Find where the given text appears and provide that cell's center as (x, y) coordinate. 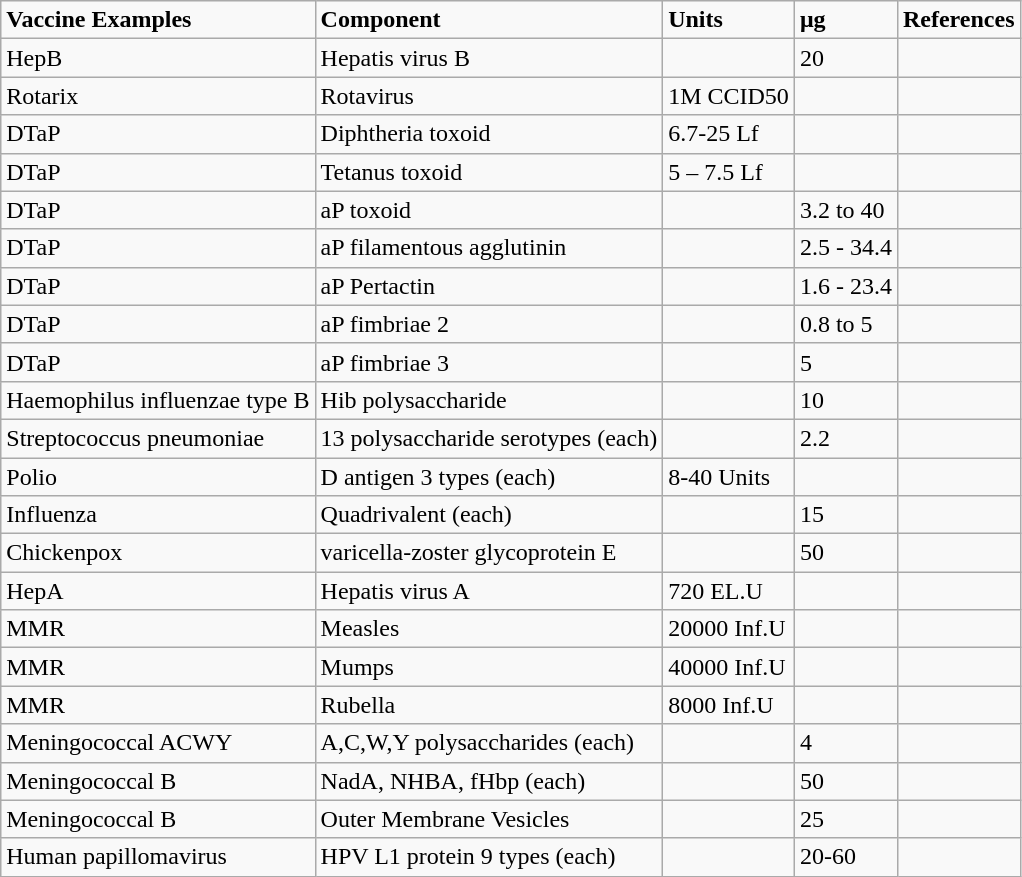
Streptococcus pneumoniae (158, 438)
1.6 - 23.4 (846, 286)
Diphtheria toxoid (489, 134)
Chickenpox (158, 553)
5 – 7.5 Lf (729, 172)
2.2 (846, 438)
8-40 Units (729, 477)
Component (489, 20)
Influenza (158, 515)
1M CCID50 (729, 96)
2.5 - 34.4 (846, 248)
varicella-zoster glycoprotein E (489, 553)
Rotarix (158, 96)
Polio (158, 477)
Tetanus toxoid (489, 172)
HepB (158, 58)
Hib polysaccharide (489, 400)
aP fimbriae 2 (489, 324)
720 EL.U (729, 591)
6.7-25 Lf (729, 134)
10 (846, 400)
Vaccine Examples (158, 20)
40000 Inf.U (729, 667)
20-60 (846, 857)
Hepatis virus B (489, 58)
13 polysaccharide serotypes (each) (489, 438)
Mumps (489, 667)
aP fimbriae 3 (489, 362)
Hepatis virus A (489, 591)
5 (846, 362)
A,C,W,Y polysaccharides (each) (489, 743)
Meningococcal ACWY (158, 743)
μg (846, 20)
Rubella (489, 705)
HepA (158, 591)
Human papillomavirus (158, 857)
Outer Membrane Vesicles (489, 819)
Units (729, 20)
HPV L1 protein 9 types (each) (489, 857)
Quadrivalent (each) (489, 515)
20000 Inf.U (729, 629)
15 (846, 515)
Rotavirus (489, 96)
aP toxoid (489, 210)
4 (846, 743)
25 (846, 819)
NadA, NHBA, fHbp (each) (489, 781)
D antigen 3 types (each) (489, 477)
aP filamentous agglutinin (489, 248)
Haemophilus influenzae type B (158, 400)
8000 Inf.U (729, 705)
0.8 to 5 (846, 324)
20 (846, 58)
3.2 to 40 (846, 210)
Measles (489, 629)
aP Pertactin (489, 286)
References (958, 20)
